Determine the (x, y) coordinate at the center of the cell enclosing the given text.  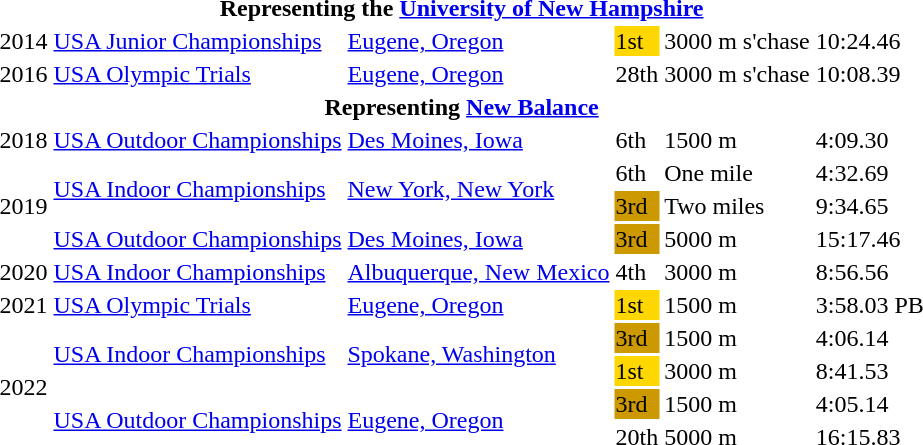
4th (637, 272)
One mile (738, 173)
Albuquerque, New Mexico (478, 272)
5000 m (738, 239)
New York, New York (478, 190)
USA Junior Championships (198, 41)
Spokane, Washington (478, 354)
Two miles (738, 206)
28th (637, 74)
